Provide the [x, y] coordinate of the cell's center where the given text is located.  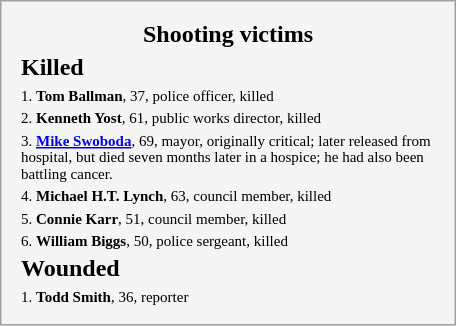
4. Michael H.T. Lynch, 63, council member, killed [228, 196]
6. William Biggs, 50, police sergeant, killed [228, 241]
2. Kenneth Yost, 61, public works director, killed [228, 118]
1. Todd Smith, 36, reporter [228, 296]
Killed [228, 67]
5. Connie Karr, 51, council member, killed [228, 218]
Shooting victims [228, 35]
Wounded [228, 269]
1. Tom Ballman, 37, police officer, killed [228, 96]
